From the cell containing the given text, extract its center point as [x, y] coordinate. 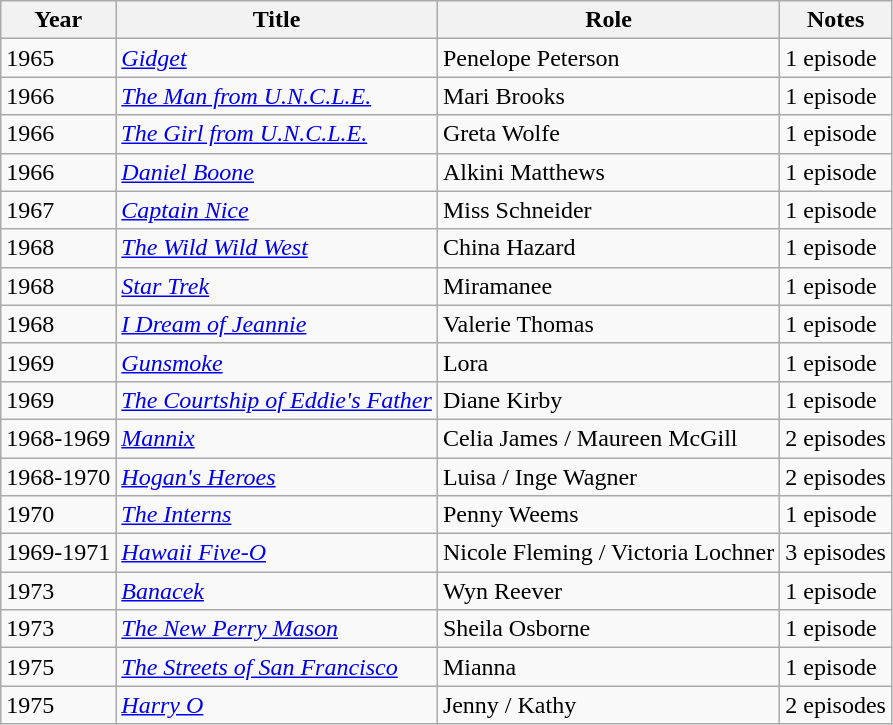
Banacek [277, 591]
Daniel Boone [277, 172]
I Dream of Jeannie [277, 324]
1967 [58, 210]
1968-1969 [58, 438]
1969-1971 [58, 553]
The Man from U.N.C.L.E. [277, 96]
The Interns [277, 515]
Gunsmoke [277, 362]
Luisa / Inge Wagner [608, 477]
The Wild Wild West [277, 248]
The Courtship of Eddie's Father [277, 400]
Valerie Thomas [608, 324]
Wyn Reever [608, 591]
1968-1970 [58, 477]
Star Trek [277, 286]
1965 [58, 58]
Diane Kirby [608, 400]
Hawaii Five-O [277, 553]
1970 [58, 515]
Sheila Osborne [608, 629]
Notes [836, 20]
Jenny / Kathy [608, 705]
Title [277, 20]
The Streets of San Francisco [277, 667]
Nicole Fleming / Victoria Lochner [608, 553]
Captain Nice [277, 210]
Celia James / Maureen McGill [608, 438]
Alkini Matthews [608, 172]
The New Perry Mason [277, 629]
Penelope Peterson [608, 58]
Mari Brooks [608, 96]
Mianna [608, 667]
Year [58, 20]
Mannix [277, 438]
3 episodes [836, 553]
Miramanee [608, 286]
The Girl from U.N.C.L.E. [277, 134]
Lora [608, 362]
Harry O [277, 705]
China Hazard [608, 248]
Greta Wolfe [608, 134]
Gidget [277, 58]
Penny Weems [608, 515]
Hogan's Heroes [277, 477]
Miss Schneider [608, 210]
Role [608, 20]
